Return (X, Y) of the center of cell containing provided text 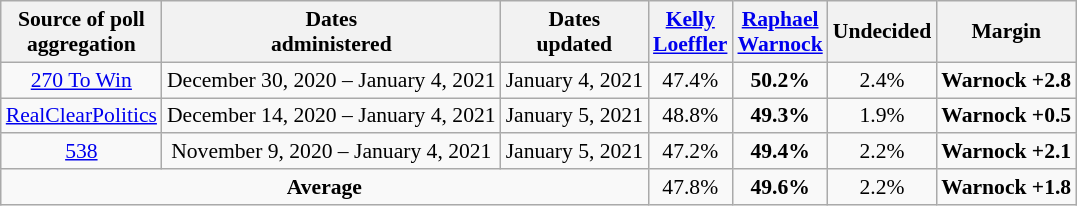
49.3% (780, 116)
Undecided (882, 32)
50.2% (780, 80)
48.8% (690, 116)
Average (324, 187)
49.4% (780, 152)
1.9% (882, 116)
2.4% (882, 80)
January 4, 2021 (574, 80)
538 (82, 152)
47.4% (690, 80)
Warnock +2.8 (1006, 80)
Warnock +2.1 (1006, 152)
December 14, 2020 – January 4, 2021 (332, 116)
47.2% (690, 152)
47.8% (690, 187)
December 30, 2020 – January 4, 2021 (332, 80)
Warnock +1.8 (1006, 187)
November 9, 2020 – January 4, 2021 (332, 152)
Dates administered (332, 32)
Warnock +0.5 (1006, 116)
49.6% (780, 187)
RealClearPolitics (82, 116)
Source of pollaggregation (82, 32)
270 To Win (82, 80)
KellyLoeffler (690, 32)
Margin (1006, 32)
RaphaelWarnock (780, 32)
Dates updated (574, 32)
